Identify which cell holds the provided text, then report its [x, y] central coordinate. 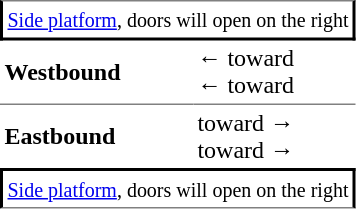
← toward ← toward [274, 72]
Westbound [96, 72]
Eastbound [96, 136]
toward → toward → [274, 136]
